Provide the [X, Y] coordinate of the cell's center where the given text is located.  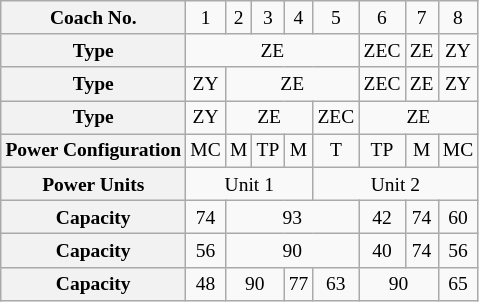
8 [458, 18]
Coach No. [94, 18]
42 [382, 216]
T [336, 150]
6 [382, 18]
Power Configuration [94, 150]
40 [382, 250]
4 [298, 18]
93 [292, 216]
48 [206, 284]
5 [336, 18]
1 [206, 18]
3 [268, 18]
2 [238, 18]
7 [422, 18]
Unit 1 [250, 184]
Power Units [94, 184]
65 [458, 284]
Unit 2 [396, 184]
77 [298, 284]
63 [336, 284]
60 [458, 216]
